Find where the given text appears and provide that cell's center as [X, Y] coordinate. 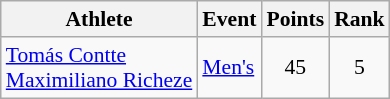
45 [295, 68]
Men's [229, 68]
Athlete [100, 19]
Rank [360, 19]
5 [360, 68]
Points [295, 19]
Tomás ContteMaximiliano Richeze [100, 68]
Event [229, 19]
